Pinpoint the cell where the given text exists, returning its [X, Y] midpoint coordinate. 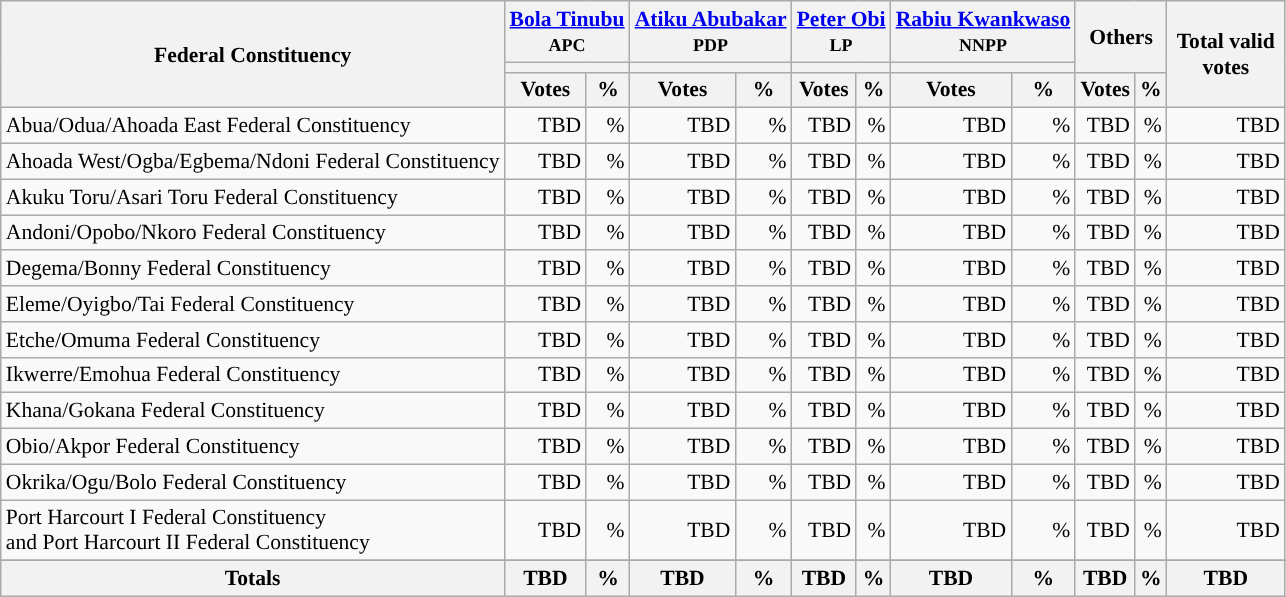
Rabiu KwankwasoNNPP [984, 32]
Okrika/Ogu/Bolo Federal Constituency [253, 482]
Andoni/Opobo/Nkoro Federal Constituency [253, 233]
Khana/Gokana Federal Constituency [253, 411]
Obio/Akpor Federal Constituency [253, 447]
Eleme/Oyigbo/Tai Federal Constituency [253, 304]
Abua/Odua/Ahoada East Federal Constituency [253, 126]
Ahoada West/Ogba/Egbema/Ndoni Federal Constituency [253, 162]
Totals [253, 579]
Etche/Omuma Federal Constituency [253, 340]
Atiku AbubakarPDP [711, 32]
Others [1120, 36]
Port Harcourt I Federal Constituencyand Port Harcourt II Federal Constituency [253, 530]
Degema/Bonny Federal Constituency [253, 269]
Akuku Toru/Asari Toru Federal Constituency [253, 197]
Federal Constituency [253, 54]
Bola TinubuAPC [568, 32]
Ikwerre/Emohua Federal Constituency [253, 375]
Peter ObiLP [842, 32]
Total valid votes [1226, 54]
